Find where the given text appears and provide that cell's center as (x, y) coordinate. 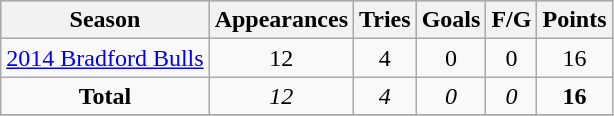
Appearances (281, 20)
F/G (512, 20)
Points (574, 20)
Total (105, 96)
Goals (451, 20)
2014 Bradford Bulls (105, 58)
Tries (386, 20)
Season (105, 20)
